From the cell containing the given text, extract its center point as (X, Y) coordinate. 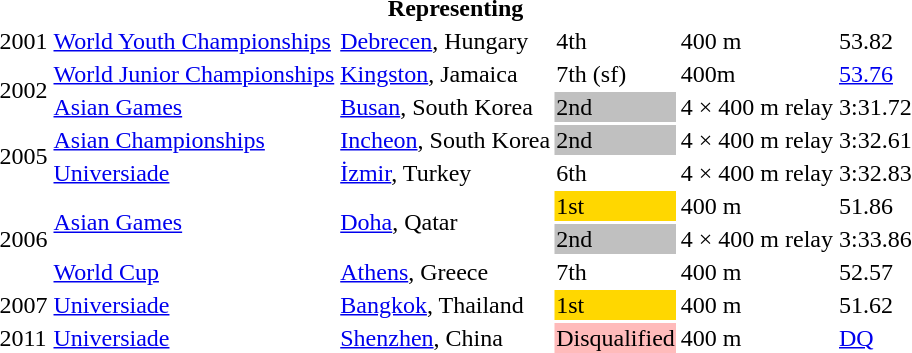
Asian Championships (194, 140)
7th (616, 272)
World Cup (194, 272)
400m (756, 74)
Shenzhen, China (446, 338)
Disqualified (616, 338)
7th (sf) (616, 74)
Incheon, South Korea (446, 140)
İzmir, Turkey (446, 173)
4th (616, 41)
6th (616, 173)
Athens, Greece (446, 272)
Busan, South Korea (446, 107)
Kingston, Jamaica (446, 74)
World Youth Championships (194, 41)
Bangkok, Thailand (446, 305)
World Junior Championships (194, 74)
Doha, Qatar (446, 222)
Debrecen, Hungary (446, 41)
